Find where the given text appears and provide that cell's center as (X, Y) coordinate. 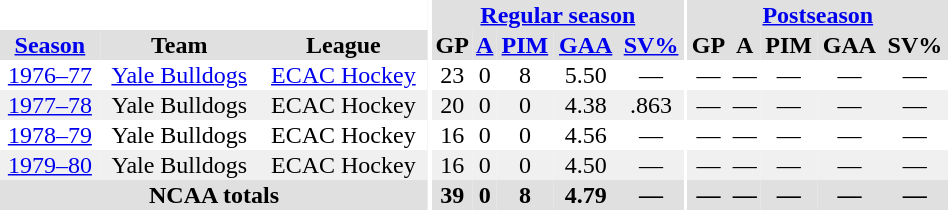
4.38 (586, 105)
1979–80 (50, 165)
League (344, 45)
39 (452, 195)
4.79 (586, 195)
4.50 (586, 165)
1978–79 (50, 135)
NCAA totals (214, 195)
Season (50, 45)
Team (180, 45)
Postseason (818, 15)
Regular season (558, 15)
20 (452, 105)
4.56 (586, 135)
1976–77 (50, 75)
1977–78 (50, 105)
23 (452, 75)
5.50 (586, 75)
.863 (651, 105)
